Return (X, Y) of the center of cell containing provided text 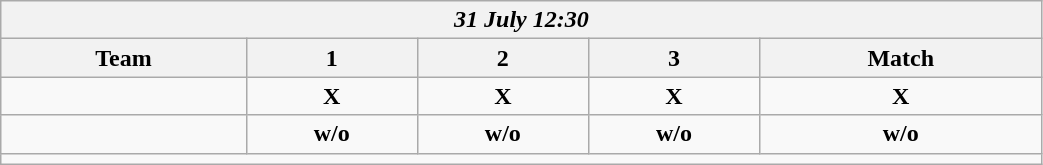
31 July 12:30 (522, 20)
1 (332, 58)
Match (900, 58)
3 (674, 58)
Team (124, 58)
2 (502, 58)
